For the text-containing cell, return its midpoint in [x, y] coordinate format. 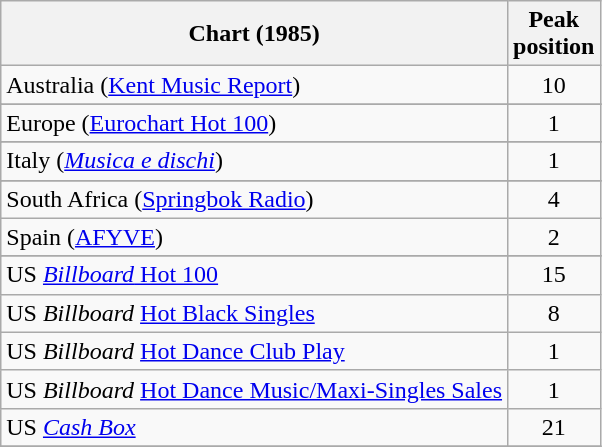
Australia (Kent Music Report) [254, 85]
Chart (1985) [254, 34]
21 [554, 427]
US Billboard Hot Dance Music/Maxi-Singles Sales [254, 389]
South Africa (Springbok Radio) [254, 199]
15 [554, 275]
US Billboard Hot 100 [254, 275]
Peakposition [554, 34]
2 [554, 237]
Italy (Musica e dischi) [254, 161]
Spain (AFYVE) [254, 237]
10 [554, 85]
Europe (Eurochart Hot 100) [254, 123]
4 [554, 199]
US Cash Box [254, 427]
US Billboard Hot Black Singles [254, 313]
8 [554, 313]
US Billboard Hot Dance Club Play [254, 351]
